Scan for the cell matching the given text and deliver its (x, y) coordinate at center. 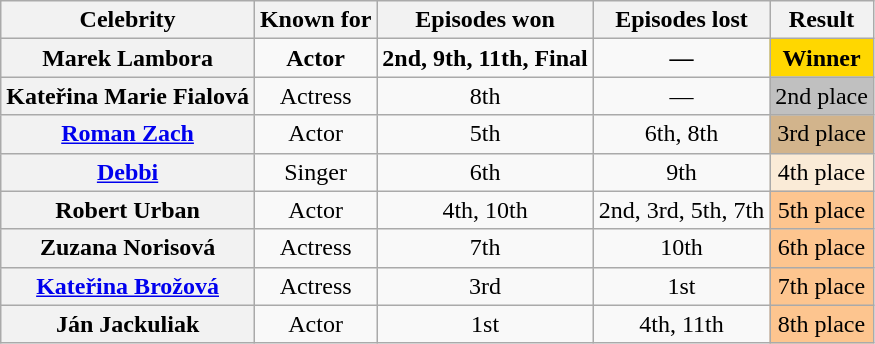
8th (485, 96)
Marek Lambora (128, 58)
4th, 11th (681, 324)
Result (822, 20)
4th place (822, 172)
8th place (822, 324)
Zuzana Norisová (128, 248)
Known for (315, 20)
3rd place (822, 134)
7th (485, 248)
Winner (822, 58)
3rd (485, 286)
Episodes lost (681, 20)
Ján Jackuliak (128, 324)
2nd, 9th, 11th, Final (485, 58)
6th, 8th (681, 134)
2nd place (822, 96)
6th (485, 172)
4th, 10th (485, 210)
Robert Urban (128, 210)
6th place (822, 248)
Debbi (128, 172)
9th (681, 172)
5th (485, 134)
5th place (822, 210)
7th place (822, 286)
2nd, 3rd, 5th, 7th (681, 210)
Kateřina Brožová (128, 286)
Kateřina Marie Fialová (128, 96)
10th (681, 248)
Roman Zach (128, 134)
Singer (315, 172)
Episodes won (485, 20)
Celebrity (128, 20)
